Return the (x, y) coordinate for the center point of the cell that contains the specified text.  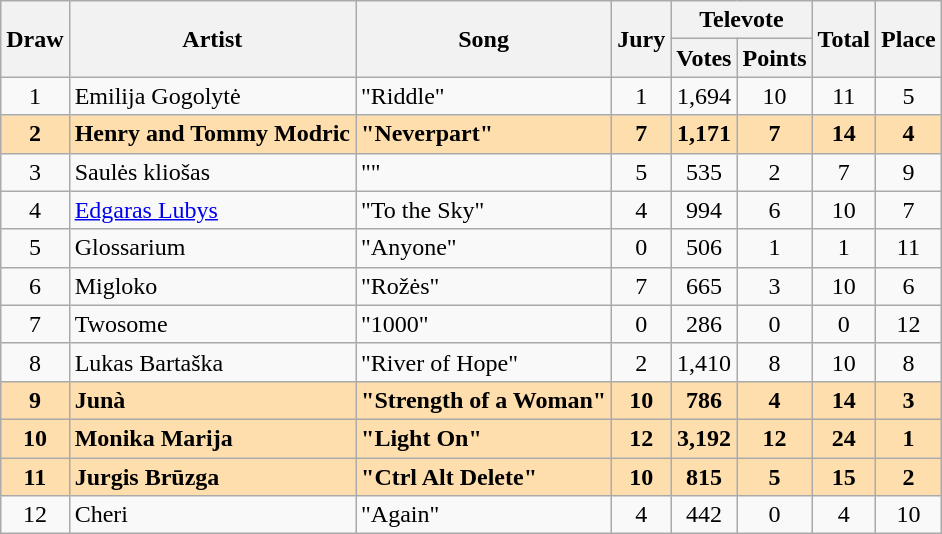
"Light On" (484, 438)
815 (704, 477)
"River of Hope" (484, 362)
3,192 (704, 438)
"To the Sky" (484, 210)
1,694 (704, 96)
1,171 (704, 134)
786 (704, 400)
Lukas Bartaška (212, 362)
286 (704, 324)
24 (844, 438)
Henry and Tommy Modric (212, 134)
"Anyone" (484, 248)
"Neverpart" (484, 134)
Place (909, 39)
994 (704, 210)
Junà (212, 400)
"Again" (484, 515)
Edgaras Lubys (212, 210)
Jury (642, 39)
506 (704, 248)
"" (484, 172)
665 (704, 286)
Monika Marija (212, 438)
Emilija Gogolytė (212, 96)
15 (844, 477)
"Rožės" (484, 286)
"Riddle" (484, 96)
Cheri (212, 515)
442 (704, 515)
Song (484, 39)
Glossarium (212, 248)
Points (774, 58)
535 (704, 172)
Televote (742, 20)
Migloko (212, 286)
Total (844, 39)
Twosome (212, 324)
"Ctrl Alt Delete" (484, 477)
Jurgis Brūzga (212, 477)
"Strength of a Woman" (484, 400)
Saulės kliošas (212, 172)
"1000" (484, 324)
Artist (212, 39)
Draw (35, 39)
1,410 (704, 362)
Votes (704, 58)
